Scan for the cell matching the given text and deliver its (x, y) coordinate at center. 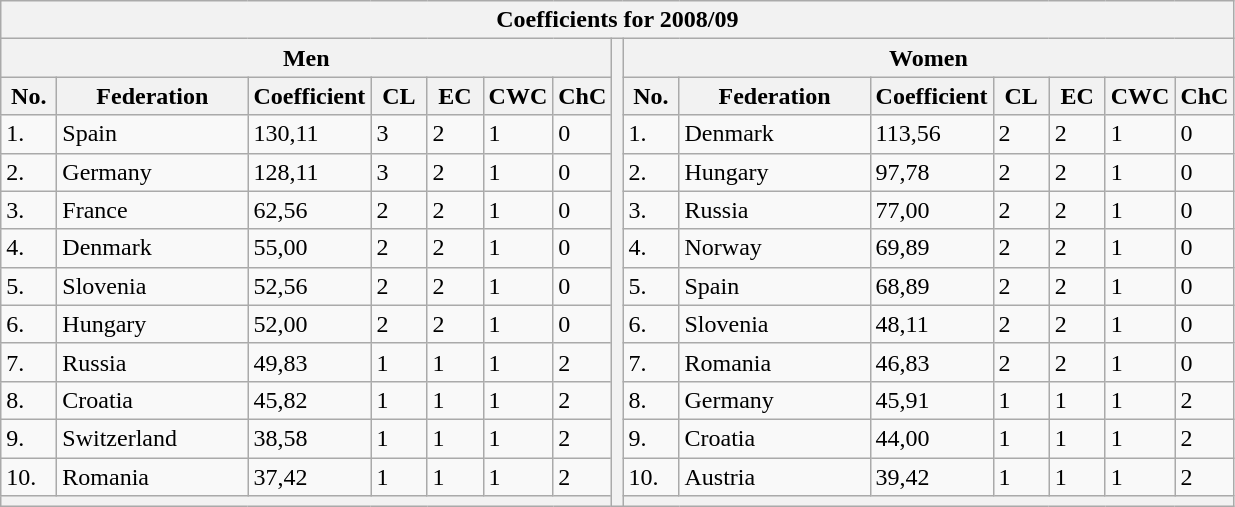
Women (928, 58)
Norway (774, 248)
128,11 (310, 172)
Switzerland (152, 438)
France (152, 210)
44,00 (932, 438)
Men (306, 58)
Coefficients for 2008/09 (618, 20)
Austria (774, 477)
77,00 (932, 210)
52,00 (310, 324)
52,56 (310, 286)
39,42 (932, 477)
68,89 (932, 286)
113,56 (932, 134)
45,91 (932, 400)
62,56 (310, 210)
49,83 (310, 362)
37,42 (310, 477)
55,00 (310, 248)
130,11 (310, 134)
38,58 (310, 438)
69,89 (932, 248)
45,82 (310, 400)
97,78 (932, 172)
46,83 (932, 362)
48,11 (932, 324)
